Identify which cell holds the provided text, then report its (x, y) central coordinate. 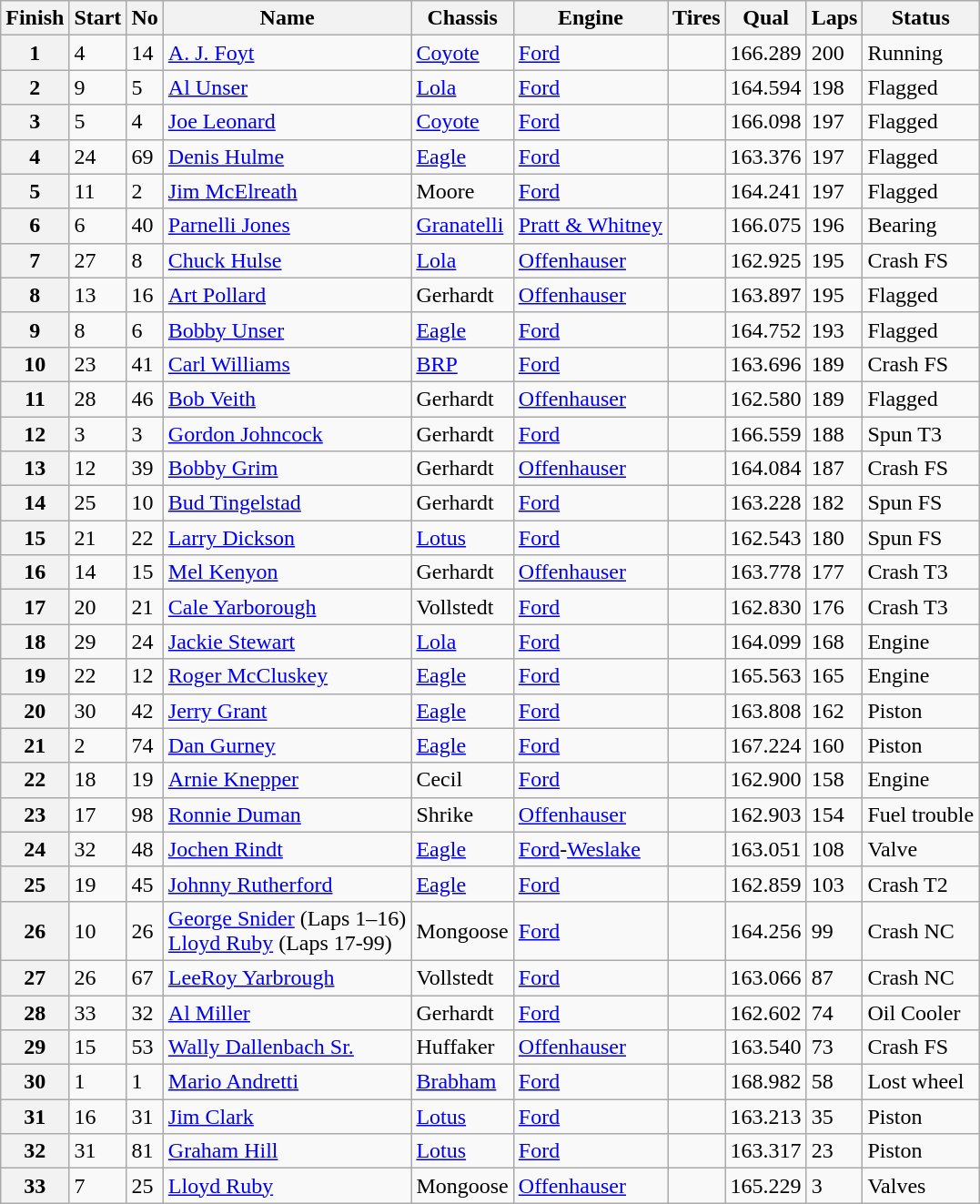
Lloyd Ruby (288, 1186)
Bobby Grim (288, 469)
164.752 (766, 329)
Lost wheel (921, 1082)
162.903 (766, 814)
163.317 (766, 1151)
Finish (35, 18)
166.098 (766, 122)
Fuel trouble (921, 814)
Graham Hill (288, 1151)
Bearing (921, 226)
163.808 (766, 711)
Laps (834, 18)
176 (834, 607)
Bobby Unser (288, 329)
BRP (462, 364)
Joe Leonard (288, 122)
Jerry Grant (288, 711)
182 (834, 503)
Dan Gurney (288, 745)
58 (834, 1082)
Arnie Knepper (288, 780)
165.229 (766, 1186)
Mel Kenyon (288, 572)
Mario Andretti (288, 1082)
163.540 (766, 1047)
Gordon Johncock (288, 434)
Ronnie Duman (288, 814)
Tires (697, 18)
Jim Clark (288, 1117)
160 (834, 745)
Chuck Hulse (288, 260)
Shrike (462, 814)
53 (145, 1047)
48 (145, 849)
162.602 (766, 1013)
163.228 (766, 503)
45 (145, 884)
Jackie Stewart (288, 642)
98 (145, 814)
Ford-Weslake (590, 849)
41 (145, 364)
Granatelli (462, 226)
163.696 (766, 364)
Cale Yarborough (288, 607)
Roger McCluskey (288, 676)
162.580 (766, 399)
166.559 (766, 434)
LeeRoy Yarbrough (288, 977)
Moore (462, 191)
163.897 (766, 295)
Brabham (462, 1082)
164.241 (766, 191)
Name (288, 18)
Al Miller (288, 1013)
46 (145, 399)
167.224 (766, 745)
108 (834, 849)
163.051 (766, 849)
Al Unser (288, 87)
Valves (921, 1186)
81 (145, 1151)
Parnelli Jones (288, 226)
154 (834, 814)
198 (834, 87)
166.289 (766, 53)
162.900 (766, 780)
164.084 (766, 469)
Crash T2 (921, 884)
168 (834, 642)
Start (98, 18)
Jochen Rindt (288, 849)
180 (834, 538)
69 (145, 157)
Valve (921, 849)
103 (834, 884)
Running (921, 53)
Oil Cooler (921, 1013)
165 (834, 676)
164.099 (766, 642)
73 (834, 1047)
Denis Hulme (288, 157)
Status (921, 18)
No (145, 18)
67 (145, 977)
188 (834, 434)
40 (145, 226)
Wally Dallenbach Sr. (288, 1047)
177 (834, 572)
168.982 (766, 1082)
Chassis (462, 18)
196 (834, 226)
164.594 (766, 87)
Pratt & Whitney (590, 226)
Larry Dickson (288, 538)
163.066 (766, 977)
87 (834, 977)
193 (834, 329)
165.563 (766, 676)
Bud Tingelstad (288, 503)
166.075 (766, 226)
162.925 (766, 260)
Huffaker (462, 1047)
Cecil (462, 780)
200 (834, 53)
187 (834, 469)
162.859 (766, 884)
42 (145, 711)
163.376 (766, 157)
Bob Veith (288, 399)
164.256 (766, 930)
Johnny Rutherford (288, 884)
Carl Williams (288, 364)
A. J. Foyt (288, 53)
Art Pollard (288, 295)
162.543 (766, 538)
99 (834, 930)
158 (834, 780)
162.830 (766, 607)
163.213 (766, 1117)
39 (145, 469)
35 (834, 1117)
George Snider (Laps 1–16) Lloyd Ruby (Laps 17-99) (288, 930)
163.778 (766, 572)
Qual (766, 18)
Jim McElreath (288, 191)
162 (834, 711)
Spun T3 (921, 434)
